Determine the [x, y] coordinate at the center of the cell enclosing the given text.  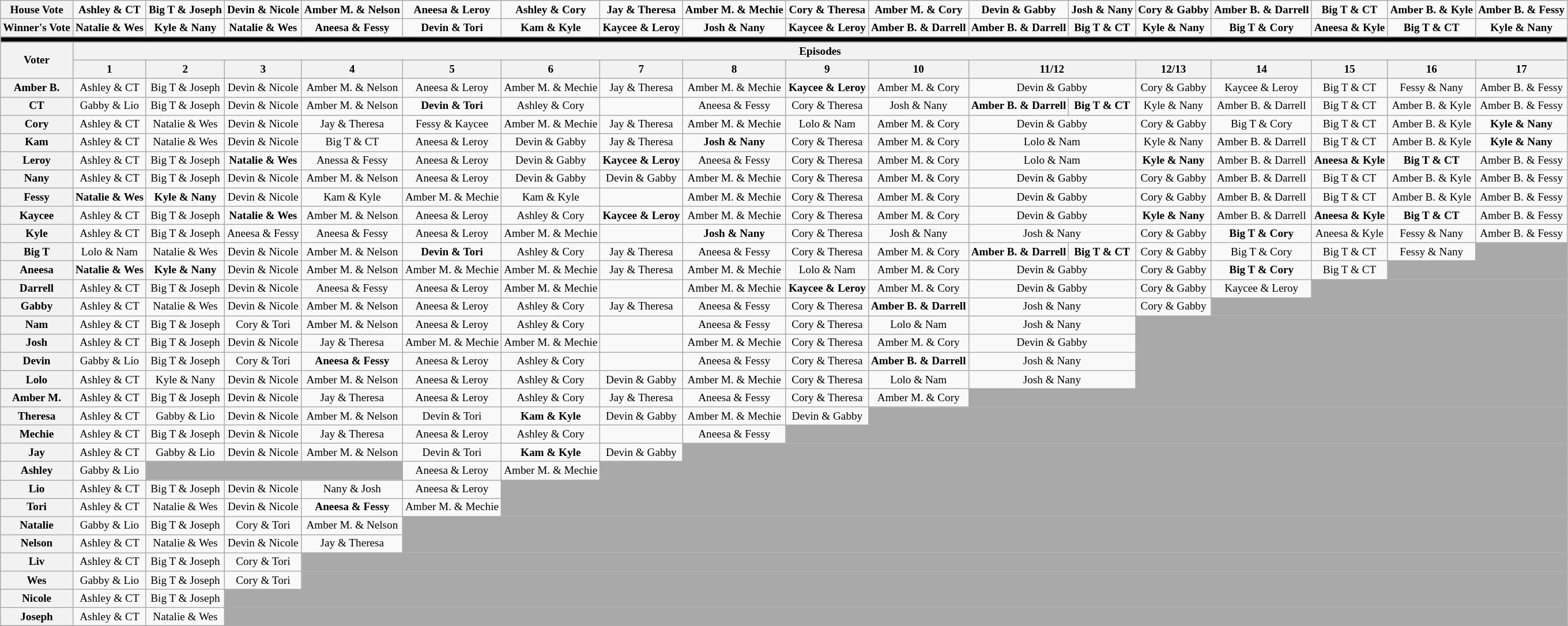
Nany [37, 179]
Gabby [37, 307]
Lio [37, 489]
Kaycee [37, 216]
4 [352, 70]
Kam [37, 142]
2 [185, 70]
16 [1432, 70]
Devin [37, 361]
Tori [37, 507]
10 [918, 70]
Wes [37, 580]
Jay [37, 452]
17 [1522, 70]
7 [641, 70]
Lolo [37, 379]
Big T [37, 252]
CT [37, 106]
Voter [37, 60]
Natalie [37, 526]
House Vote [37, 10]
Fessy [37, 197]
Nelson [37, 544]
Aneesa [37, 270]
9 [827, 70]
Amber B. [37, 88]
Winner's Vote [37, 28]
5 [452, 70]
Ashley [37, 471]
Kyle [37, 233]
Joseph [37, 617]
15 [1350, 70]
Nam [37, 325]
6 [551, 70]
Fessy & Kaycee [452, 125]
14 [1261, 70]
Theresa [37, 416]
11/12 [1052, 70]
Amber M. [37, 398]
Nany & Josh [352, 489]
Josh [37, 343]
Episodes [820, 51]
Anessa & Fessy [352, 161]
Mechie [37, 434]
1 [110, 70]
Leroy [37, 161]
8 [734, 70]
Nicole [37, 598]
Liv [37, 562]
3 [263, 70]
Darrell [37, 288]
Cory [37, 125]
12/13 [1174, 70]
